Return the [X, Y] coordinate for the center point of the cell that contains the specified text.  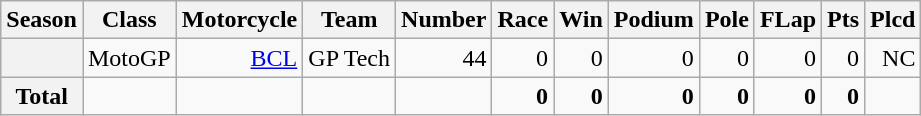
Team [350, 20]
Pts [844, 20]
Number [444, 20]
Race [523, 20]
Pole [726, 20]
Podium [654, 20]
MotoGP [129, 58]
NC [893, 58]
Season [42, 20]
Win [582, 20]
GP Tech [350, 58]
Class [129, 20]
FLap [788, 20]
Total [42, 96]
Plcd [893, 20]
44 [444, 58]
BCL [240, 58]
Motorcycle [240, 20]
